Output the (x, y) coordinate of the center of the cell containing the given text.  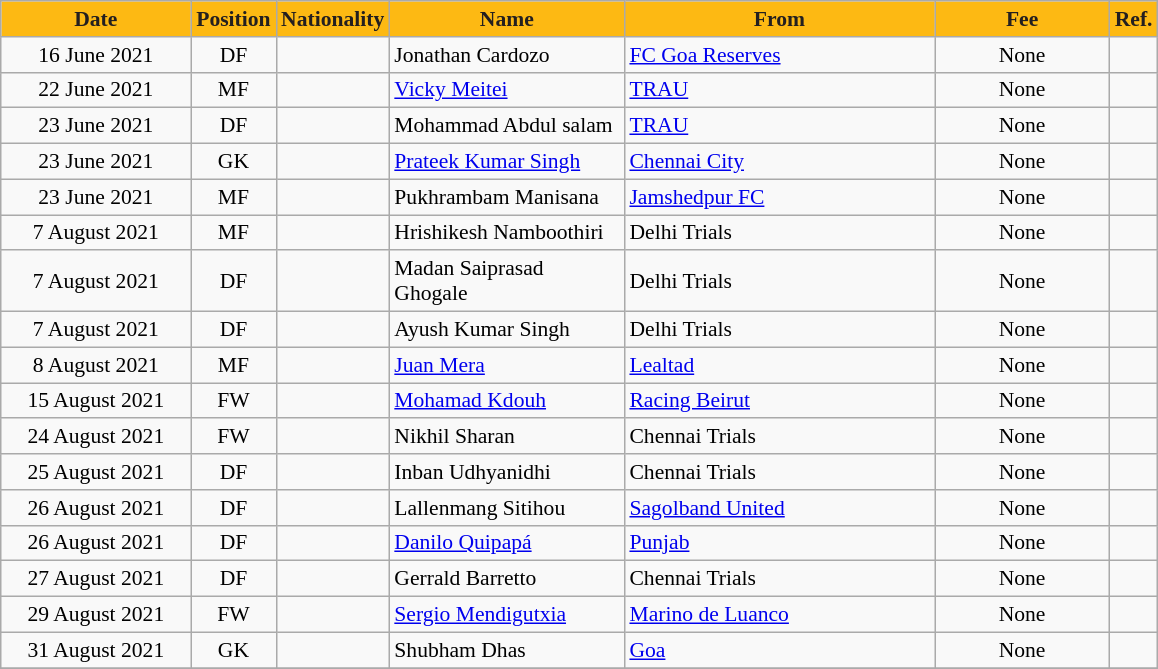
Fee (1022, 19)
Jonathan Cardozo (506, 55)
Sergio Mendigutxia (506, 615)
Sagolband United (779, 508)
27 August 2021 (96, 579)
22 June 2021 (96, 90)
Nationality (332, 19)
Jamshedpur FC (779, 197)
Inban Udhyanidhi (506, 472)
Danilo Quipapá (506, 543)
Juan Mera (506, 365)
Gerrald Barretto (506, 579)
Nikhil Sharan (506, 437)
15 August 2021 (96, 401)
Prateek Kumar Singh (506, 162)
Name (506, 19)
16 June 2021 (96, 55)
Racing Beirut (779, 401)
Punjab (779, 543)
Marino de Luanco (779, 615)
Ayush Kumar Singh (506, 330)
FC Goa Reserves (779, 55)
Date (96, 19)
Hrishikesh Namboothiri (506, 233)
Mohammad Abdul salam (506, 126)
Position (234, 19)
Madan Saiprasad Ghogale (506, 282)
From (779, 19)
Chennai City (779, 162)
24 August 2021 (96, 437)
31 August 2021 (96, 650)
Vicky Meitei (506, 90)
8 August 2021 (96, 365)
Goa (779, 650)
Lealtad (779, 365)
29 August 2021 (96, 615)
Shubham Dhas (506, 650)
Pukhrambam Manisana (506, 197)
Lallenmang Sitihou (506, 508)
Ref. (1134, 19)
Mohamad Kdouh (506, 401)
25 August 2021 (96, 472)
